Return the (X, Y) coordinate for the center point of the cell that contains the specified text.  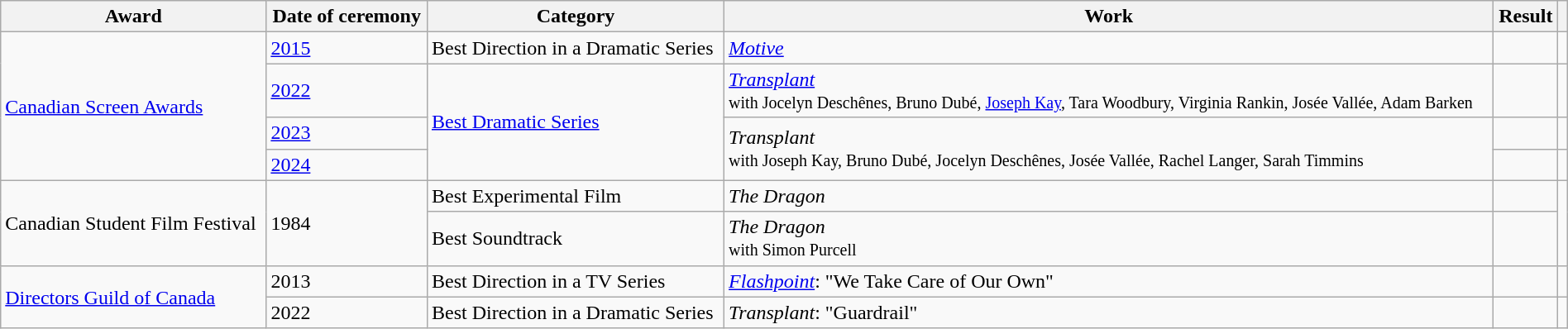
Transplantwith Jocelyn Deschênes, Bruno Dubé, Joseph Kay, Tara Woodbury, Virginia Rankin, Josée Vallée, Adam Barken (1109, 91)
Motive (1109, 48)
Award (134, 17)
The Dragonwith Simon Purcell (1109, 238)
Transplantwith Joseph Kay, Bruno Dubé, Jocelyn Deschênes, Josée Vallée, Rachel Langer, Sarah Timmins (1109, 149)
Work (1109, 17)
2024 (347, 164)
The Dragon (1109, 196)
Result (1526, 17)
Category (576, 17)
Transplant: "Guardrail" (1109, 312)
1984 (347, 223)
Best Dramatic Series (576, 122)
Flashpoint: "We Take Care of Our Own" (1109, 281)
Best Direction in a TV Series (576, 281)
2015 (347, 48)
Canadian Student Film Festival (134, 223)
Canadian Screen Awards (134, 106)
2023 (347, 133)
Best Soundtrack (576, 238)
2013 (347, 281)
Date of ceremony (347, 17)
Best Experimental Film (576, 196)
Directors Guild of Canada (134, 297)
